Capture the cell that displays the provided text and extract its [X, Y] central coordinate. 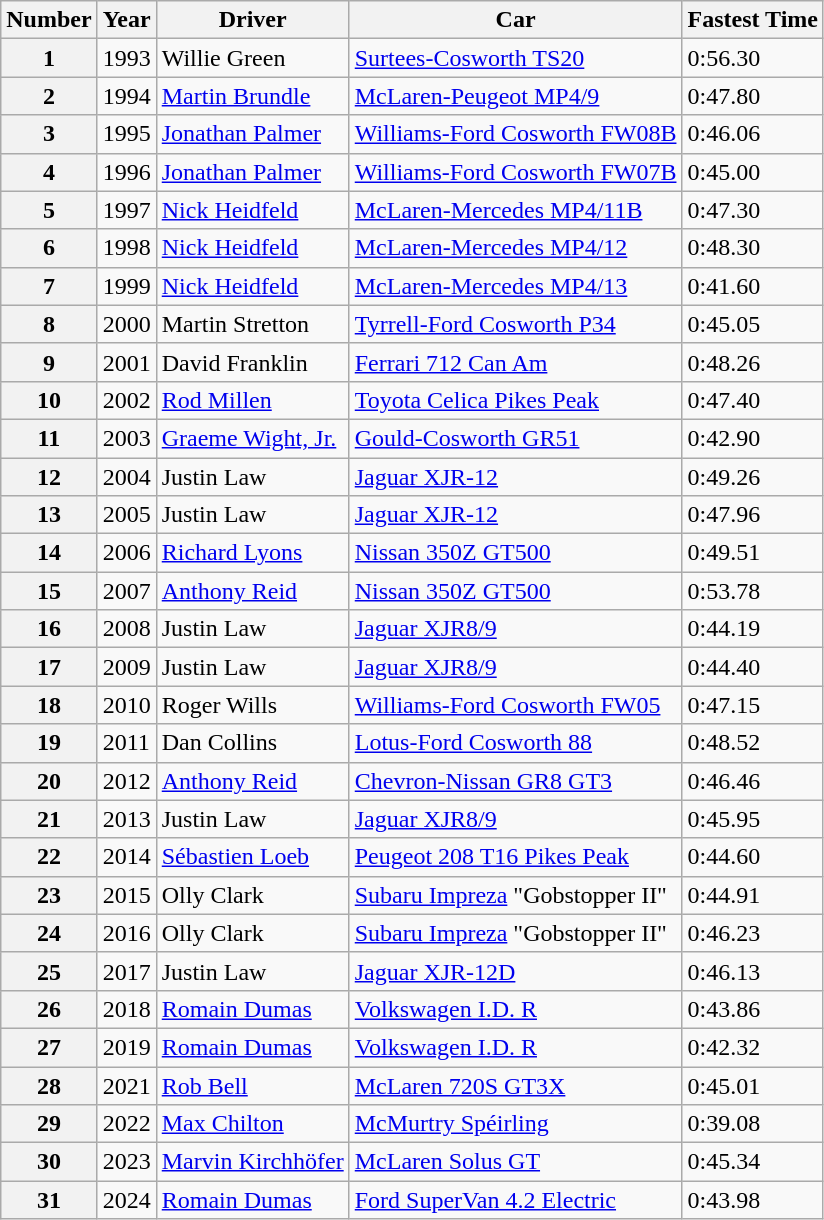
0:45.05 [752, 324]
0:44.40 [752, 667]
Williams-Ford Cosworth FW08B [516, 134]
Gould-Cosworth GR51 [516, 438]
3 [49, 134]
0:48.30 [752, 248]
4 [49, 172]
9 [49, 362]
2002 [126, 400]
Lotus-Ford Cosworth 88 [516, 743]
Rod Millen [252, 400]
0:45.01 [752, 1085]
2023 [126, 1162]
Peugeot 208 T16 Pikes Peak [516, 857]
15 [49, 591]
8 [49, 324]
6 [49, 248]
2009 [126, 667]
12 [49, 477]
24 [49, 933]
2024 [126, 1200]
11 [49, 438]
0:43.98 [752, 1200]
Willie Green [252, 58]
2021 [126, 1085]
1998 [126, 248]
Driver [252, 20]
19 [49, 743]
2018 [126, 1009]
20 [49, 781]
Ferrari 712 Can Am [516, 362]
23 [49, 895]
0:53.78 [752, 591]
13 [49, 515]
0:42.90 [752, 438]
0:44.60 [752, 857]
Dan Collins [252, 743]
0:47.96 [752, 515]
2011 [126, 743]
2016 [126, 933]
27 [49, 1047]
17 [49, 667]
1995 [126, 134]
0:49.26 [752, 477]
2015 [126, 895]
Martin Stretton [252, 324]
0:48.26 [752, 362]
1997 [126, 210]
0:45.34 [752, 1162]
0:47.80 [752, 96]
0:48.52 [752, 743]
2006 [126, 553]
Graeme Wight, Jr. [252, 438]
McLaren Solus GT [516, 1162]
2005 [126, 515]
0:47.15 [752, 705]
0:44.19 [752, 629]
26 [49, 1009]
Sébastien Loeb [252, 857]
29 [49, 1124]
Toyota Celica Pikes Peak [516, 400]
28 [49, 1085]
Surtees-Cosworth TS20 [516, 58]
McLaren 720S GT3X [516, 1085]
0:49.51 [752, 553]
2003 [126, 438]
McLaren-Mercedes MP4/12 [516, 248]
0:46.46 [752, 781]
Max Chilton [252, 1124]
Year [126, 20]
Fastest Time [752, 20]
Ford SuperVan 4.2 Electric [516, 1200]
Williams-Ford Cosworth FW07B [516, 172]
0:45.95 [752, 819]
0:46.06 [752, 134]
2010 [126, 705]
21 [49, 819]
2004 [126, 477]
McLaren-Mercedes MP4/11B [516, 210]
0:46.23 [752, 933]
2013 [126, 819]
2008 [126, 629]
Number [49, 20]
0:41.60 [752, 286]
1999 [126, 286]
16 [49, 629]
1 [49, 58]
2022 [126, 1124]
18 [49, 705]
0:56.30 [752, 58]
2019 [126, 1047]
Car [516, 20]
0:46.13 [752, 971]
2012 [126, 781]
2007 [126, 591]
Marvin Kirchhöfer [252, 1162]
10 [49, 400]
Williams-Ford Cosworth FW05 [516, 705]
0:45.00 [752, 172]
22 [49, 857]
31 [49, 1200]
2017 [126, 971]
2001 [126, 362]
McLaren-Mercedes MP4/13 [516, 286]
1996 [126, 172]
0:42.32 [752, 1047]
Martin Brundle [252, 96]
Jaguar XJR-12D [516, 971]
Chevron-Nissan GR8 GT3 [516, 781]
0:44.91 [752, 895]
30 [49, 1162]
0:39.08 [752, 1124]
25 [49, 971]
1993 [126, 58]
Rob Bell [252, 1085]
McLaren-Peugeot MP4/9 [516, 96]
14 [49, 553]
Tyrrell-Ford Cosworth P34 [516, 324]
0:47.30 [752, 210]
David Franklin [252, 362]
0:43.86 [752, 1009]
5 [49, 210]
2 [49, 96]
Richard Lyons [252, 553]
McMurtry Spéirling [516, 1124]
2014 [126, 857]
0:47.40 [752, 400]
7 [49, 286]
Roger Wills [252, 705]
2000 [126, 324]
1994 [126, 96]
